Output the [X, Y] coordinate of the center of the cell containing the given text.  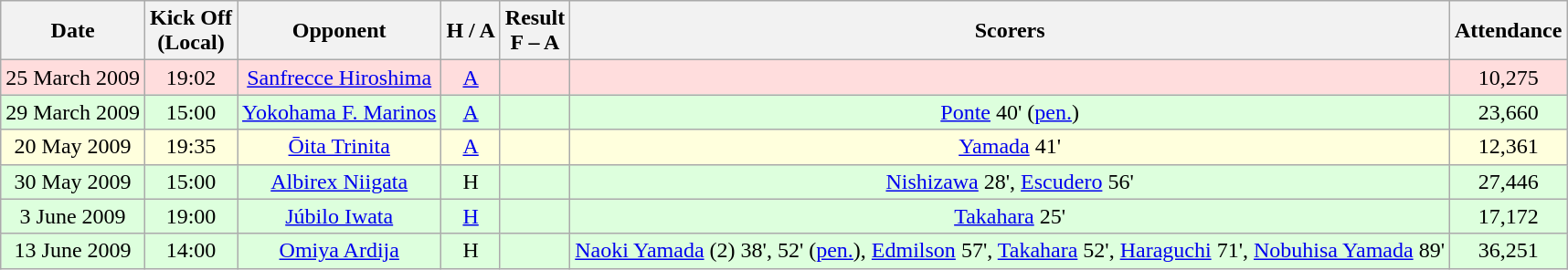
19:00 [190, 216]
30 May 2009 [73, 182]
Attendance [1509, 31]
36,251 [1509, 251]
Opponent [340, 31]
Yamada 41' [1011, 147]
Nishizawa 28', Escudero 56' [1011, 182]
Scorers [1011, 31]
13 June 2009 [73, 251]
Naoki Yamada (2) 38', 52' (pen.), Edmilson 57', Takahara 52', Haraguchi 71', Nobuhisa Yamada 89' [1011, 251]
3 June 2009 [73, 216]
14:00 [190, 251]
19:02 [190, 78]
25 March 2009 [73, 78]
H / A [471, 31]
Sanfrecce Hiroshima [340, 78]
20 May 2009 [73, 147]
Júbilo Iwata [340, 216]
Takahara 25' [1011, 216]
Date [73, 31]
Albirex Niigata [340, 182]
Yokohama F. Marinos [340, 112]
Kick Off(Local) [190, 31]
10,275 [1509, 78]
23,660 [1509, 112]
12,361 [1509, 147]
29 March 2009 [73, 112]
Omiya Ardija [340, 251]
Ponte 40' (pen.) [1011, 112]
Ōita Trinita [340, 147]
ResultF – A [535, 31]
17,172 [1509, 216]
19:35 [190, 147]
27,446 [1509, 182]
